Locate the cell with the specified text and output its [x, y] center coordinate. 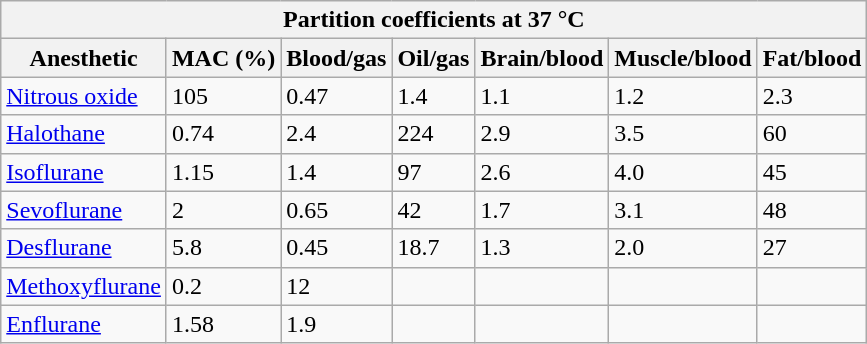
Partition coefficients at 37 °C [434, 20]
Sevoflurane [84, 210]
Muscle/blood [683, 58]
12 [336, 286]
0.2 [223, 286]
0.74 [223, 134]
2.9 [542, 134]
Enflurane [84, 324]
0.45 [336, 248]
Desflurane [84, 248]
1.3 [542, 248]
224 [434, 134]
2.0 [683, 248]
1.7 [542, 210]
MAC (%) [223, 58]
18.7 [434, 248]
3.1 [683, 210]
45 [812, 172]
0.47 [336, 96]
1.15 [223, 172]
Isoflurane [84, 172]
Halothane [84, 134]
2.3 [812, 96]
1.58 [223, 324]
2 [223, 210]
Nitrous oxide [84, 96]
Oil/gas [434, 58]
4.0 [683, 172]
5.8 [223, 248]
105 [223, 96]
60 [812, 134]
48 [812, 210]
42 [434, 210]
Anesthetic [84, 58]
1.2 [683, 96]
Brain/blood [542, 58]
Fat/blood [812, 58]
2.4 [336, 134]
Blood/gas [336, 58]
0.65 [336, 210]
3.5 [683, 134]
2.6 [542, 172]
27 [812, 248]
97 [434, 172]
1.9 [336, 324]
1.1 [542, 96]
Methoxyflurane [84, 286]
